Search for the cell housing the specified text and yield its (X, Y) center coordinate. 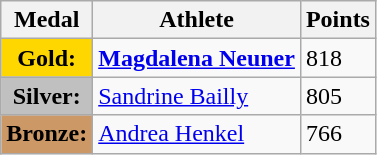
Silver: (47, 96)
Sandrine Bailly (197, 96)
Athlete (197, 20)
Andrea Henkel (197, 134)
766 (338, 134)
818 (338, 58)
805 (338, 96)
Gold: (47, 58)
Points (338, 20)
Medal (47, 20)
Bronze: (47, 134)
Magdalena Neuner (197, 58)
